Provide the (x, y) coordinate of the cell's center where the given text is located.  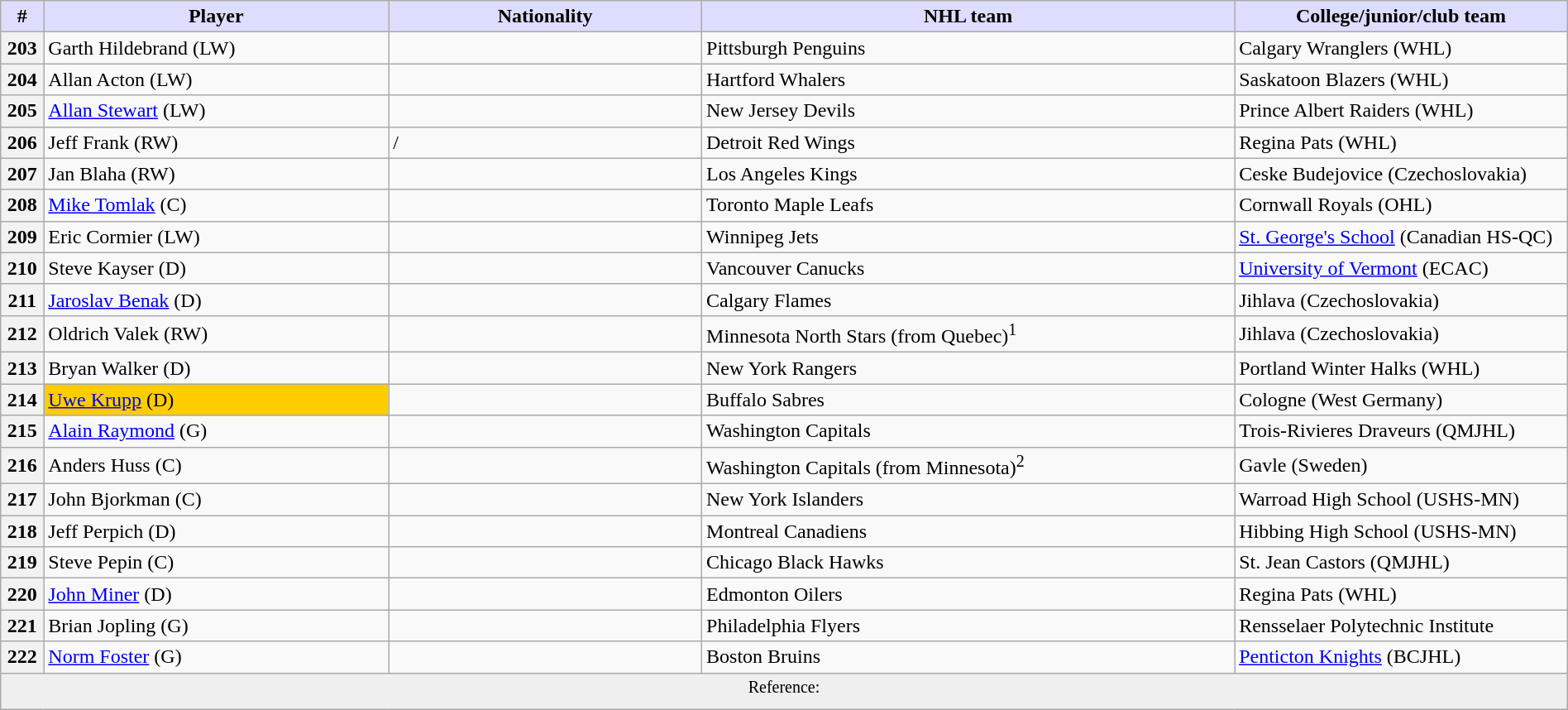
Hartford Whalers (968, 79)
Uwe Krupp (D) (217, 400)
Norm Foster (G) (217, 657)
NHL team (968, 17)
Washington Capitals (968, 431)
204 (22, 79)
John Miner (D) (217, 594)
Reference: (784, 692)
Jaroslav Benak (D) (217, 300)
Los Angeles Kings (968, 174)
Toronto Maple Leafs (968, 205)
203 (22, 48)
New York Rangers (968, 368)
Vancouver Canucks (968, 268)
218 (22, 531)
Alain Raymond (G) (217, 431)
213 (22, 368)
St. George's School (Canadian HS-QC) (1401, 237)
222 (22, 657)
/ (546, 142)
# (22, 17)
John Bjorkman (C) (217, 500)
Ceske Budejovice (Czechoslovakia) (1401, 174)
209 (22, 237)
Cornwall Royals (OHL) (1401, 205)
216 (22, 465)
205 (22, 111)
Chicago Black Hawks (968, 563)
Montreal Canadiens (968, 531)
Winnipeg Jets (968, 237)
208 (22, 205)
211 (22, 300)
Jeff Perpich (D) (217, 531)
Trois-Rivieres Draveurs (QMJHL) (1401, 431)
Bryan Walker (D) (217, 368)
Jan Blaha (RW) (217, 174)
Steve Kayser (D) (217, 268)
Cologne (West Germany) (1401, 400)
New York Islanders (968, 500)
220 (22, 594)
Warroad High School (USHS-MN) (1401, 500)
Gavle (Sweden) (1401, 465)
Saskatoon Blazers (WHL) (1401, 79)
214 (22, 400)
Prince Albert Raiders (WHL) (1401, 111)
College/junior/club team (1401, 17)
207 (22, 174)
Calgary Flames (968, 300)
Eric Cormier (LW) (217, 237)
Pittsburgh Penguins (968, 48)
Jeff Frank (RW) (217, 142)
Steve Pepin (C) (217, 563)
Player (217, 17)
Calgary Wranglers (WHL) (1401, 48)
Mike Tomlak (C) (217, 205)
215 (22, 431)
St. Jean Castors (QMJHL) (1401, 563)
Minnesota North Stars (from Quebec)1 (968, 334)
Nationality (546, 17)
Hibbing High School (USHS-MN) (1401, 531)
Rensselaer Polytechnic Institute (1401, 626)
221 (22, 626)
Philadelphia Flyers (968, 626)
University of Vermont (ECAC) (1401, 268)
Washington Capitals (from Minnesota)2 (968, 465)
Detroit Red Wings (968, 142)
Brian Jopling (G) (217, 626)
212 (22, 334)
Allan Acton (LW) (217, 79)
Edmonton Oilers (968, 594)
210 (22, 268)
217 (22, 500)
Penticton Knights (BCJHL) (1401, 657)
Anders Huss (C) (217, 465)
Buffalo Sabres (968, 400)
Boston Bruins (968, 657)
Oldrich Valek (RW) (217, 334)
219 (22, 563)
Portland Winter Halks (WHL) (1401, 368)
Allan Stewart (LW) (217, 111)
Garth Hildebrand (LW) (217, 48)
New Jersey Devils (968, 111)
206 (22, 142)
